Output the [X, Y] coordinate of the center of the cell containing the given text.  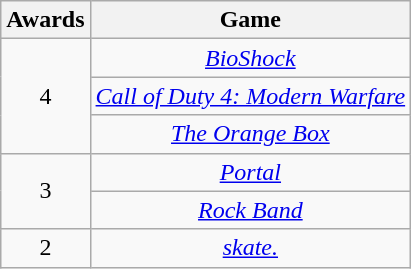
2 [46, 248]
3 [46, 191]
Awards [46, 20]
Portal [250, 172]
Game [250, 20]
skate. [250, 248]
Rock Band [250, 210]
The Orange Box [250, 134]
BioShock [250, 58]
Call of Duty 4: Modern Warfare [250, 96]
4 [46, 96]
